Provide the (X, Y) coordinate of the cell's center where the given text is located.  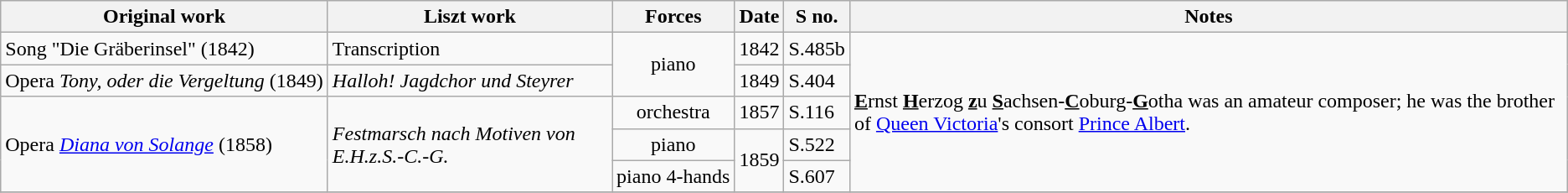
Date (759, 17)
Transcription (469, 49)
1859 (759, 160)
piano 4‑hands (673, 176)
Liszt work (469, 17)
Ernst Herzog zu Sachsen-Coburg-Gotha was an amateur composer; he was the brother of Queen Victoria's consort Prince Albert. (1208, 112)
Festmarsch nach Motiven von E.H.z.S.-C.-G. (469, 144)
1857 (759, 112)
S.607 (817, 176)
Opera Tony, oder die Vergeltung (1849) (164, 81)
Song "Die Gräberinsel" (1842) (164, 49)
S.485b (817, 49)
1849 (759, 81)
Original work (164, 17)
S.404 (817, 81)
S.116 (817, 112)
Opera Diana von Solange (1858) (164, 144)
S.522 (817, 144)
Halloh! Jagdchor und Steyrer (469, 81)
1842 (759, 49)
S no. (817, 17)
Notes (1208, 17)
orchestra (673, 112)
Forces (673, 17)
